Search for the cell housing the specified text and yield its (x, y) center coordinate. 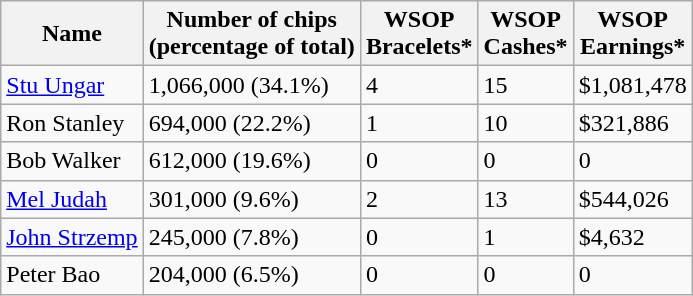
Mel Judah (72, 199)
10 (526, 123)
Number of chips(percentage of total) (252, 34)
$1,081,478 (632, 85)
$4,632 (632, 237)
15 (526, 85)
WSOPCashes* (526, 34)
4 (419, 85)
204,000 (6.5%) (252, 275)
245,000 (7.8%) (252, 237)
WSOPBracelets* (419, 34)
$321,886 (632, 123)
Stu Ungar (72, 85)
13 (526, 199)
301,000 (9.6%) (252, 199)
2 (419, 199)
1,066,000 (34.1%) (252, 85)
694,000 (22.2%) (252, 123)
John Strzemp (72, 237)
Peter Bao (72, 275)
612,000 (19.6%) (252, 161)
Bob Walker (72, 161)
Ron Stanley (72, 123)
Name (72, 34)
$544,026 (632, 199)
WSOPEarnings* (632, 34)
